Locate the cell with the specified text and output its (x, y) center coordinate. 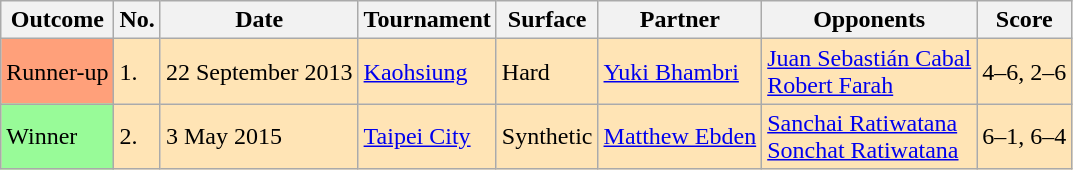
Opponents (870, 20)
Synthetic (547, 136)
3 May 2015 (259, 136)
2. (137, 136)
Taipei City (427, 136)
Kaohsiung (427, 72)
6–1, 6–4 (1024, 136)
Partner (680, 20)
Date (259, 20)
Hard (547, 72)
Matthew Ebden (680, 136)
Sanchai Ratiwatana Sonchat Ratiwatana (870, 136)
1. (137, 72)
No. (137, 20)
Score (1024, 20)
Surface (547, 20)
4–6, 2–6 (1024, 72)
Yuki Bhambri (680, 72)
Tournament (427, 20)
Juan Sebastián Cabal Robert Farah (870, 72)
Winner (58, 136)
Outcome (58, 20)
Runner-up (58, 72)
22 September 2013 (259, 72)
